Identify which cell holds the provided text, then report its (X, Y) central coordinate. 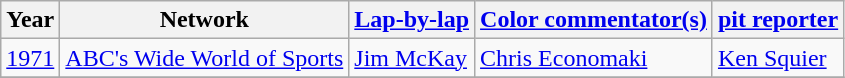
Color commentator(s) (594, 20)
1971 (30, 58)
pit reporter (778, 20)
Ken Squier (778, 58)
Lap-by-lap (412, 20)
Chris Economaki (594, 58)
ABC's Wide World of Sports (204, 58)
Year (30, 20)
Network (204, 20)
Jim McKay (412, 58)
